Output the (X, Y) coordinate of the center of the cell containing the given text.  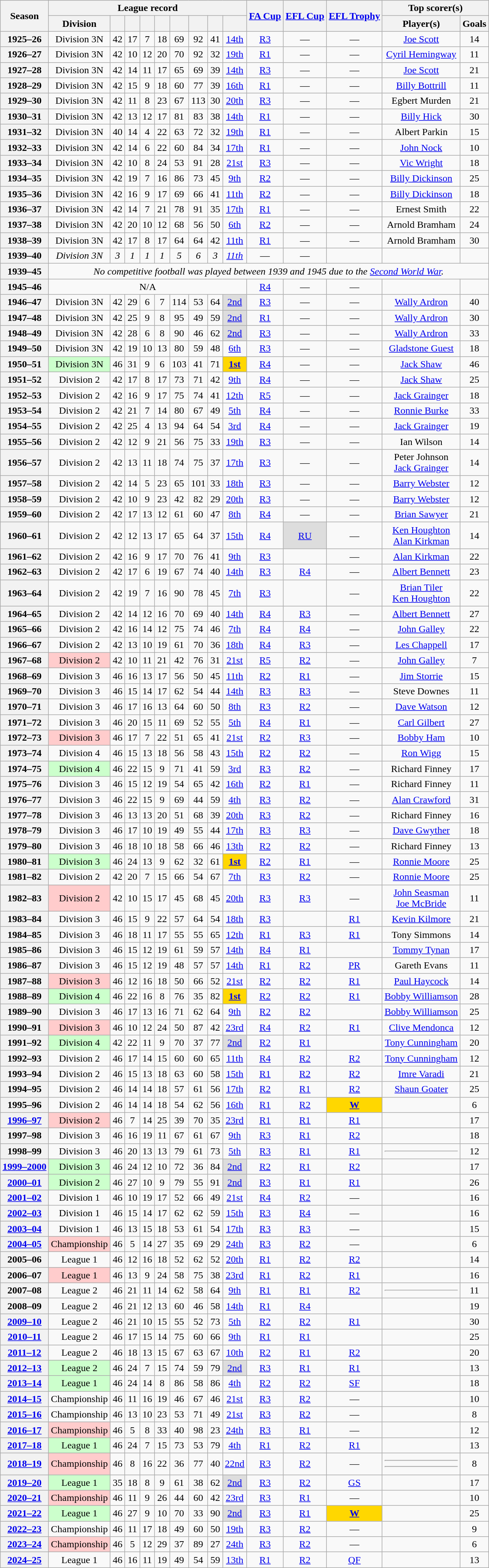
Carl Gilbert (421, 722)
1961–62 (24, 556)
1925–26 (24, 39)
1968–69 (24, 676)
PR (354, 965)
89 (198, 1544)
1982–83 (24, 898)
2006–07 (24, 1275)
Imre Varadi (421, 1074)
1952–53 (24, 395)
1969–70 (24, 691)
1954–55 (24, 426)
1996–97 (24, 1120)
1945–46 (24, 287)
1975–76 (24, 784)
1959–60 (24, 515)
2015–16 (24, 1414)
Egbert Murden (421, 101)
SF (354, 1383)
1947–48 (24, 318)
1928–29 (24, 85)
Top scorer(s) (435, 8)
1980–81 (24, 861)
1990–91 (24, 1027)
Ken HoughtonAlan Kirkman (421, 535)
43 (215, 753)
81 (179, 116)
1927–28 (24, 70)
Goals (474, 24)
1971–72 (24, 722)
Steve Downes (421, 691)
1937–38 (24, 225)
1986–87 (24, 965)
1978–79 (24, 831)
1966–67 (24, 645)
1987–88 (24, 981)
Billy Bottrill (421, 85)
Gareth Evans (421, 965)
1981–82 (24, 877)
2005–06 (24, 1260)
1931–32 (24, 132)
1984–85 (24, 934)
1955–56 (24, 441)
Peter JohnsonJack Grainger (421, 463)
1974–75 (24, 769)
10th (235, 1352)
2001–02 (24, 1197)
95 (179, 318)
2016–17 (24, 1430)
1939–40 (24, 256)
1997–98 (24, 1136)
Cyril Hemingway (421, 55)
47 (215, 515)
1951–52 (24, 379)
1950–51 (24, 364)
1979–80 (24, 846)
2014–15 (24, 1399)
1992–93 (24, 1058)
1973–74 (24, 753)
1946–47 (24, 302)
2020–21 (24, 1498)
1972–73 (24, 738)
2007–08 (24, 1291)
1985–86 (24, 950)
EFL Trophy (354, 16)
2023–24 (24, 1544)
2024–25 (24, 1560)
1936–37 (24, 209)
Jim Storrie (421, 676)
Kevin Kilmore (421, 919)
John SeasmanJoe McBride (421, 898)
Season (24, 16)
Dave Gwyther (421, 831)
1977–78 (24, 815)
Dave Watson (421, 707)
FA Cup (265, 16)
2010–11 (24, 1337)
114 (179, 302)
2022–23 (24, 1529)
1976–77 (24, 800)
2021–22 (24, 1513)
Ronnie Burke (421, 410)
Alan Kirkman (421, 556)
1957–58 (24, 484)
1932–33 (24, 147)
1967–68 (24, 660)
Les Chappell (421, 645)
RU (305, 535)
Paul Haycock (421, 981)
1929–30 (24, 101)
Vic Wright (421, 163)
Brian TilerKen Houghton (421, 593)
2000–01 (24, 1182)
2017–18 (24, 1445)
Albert Parkin (421, 132)
Shaun Goater (421, 1089)
22nd (235, 1463)
101 (198, 484)
1933–34 (24, 163)
1930–31 (24, 116)
2013–14 (24, 1383)
103 (179, 364)
1988–89 (24, 997)
N/A (148, 287)
Tommy Tynan (421, 950)
1995–96 (24, 1105)
QF (354, 1560)
1934–35 (24, 178)
1948–49 (24, 333)
1994–95 (24, 1089)
Ron Wigg (421, 753)
1991–92 (24, 1043)
Ian Wilson (421, 441)
No competitive football was played between 1939 and 1945 due to the Second World War. (269, 271)
Division (80, 24)
2003–04 (24, 1229)
League record (148, 8)
113 (198, 101)
Bobby Ham (421, 738)
94 (179, 426)
Ernest Smith (421, 209)
1989–90 (24, 1012)
83 (198, 116)
2011–12 (24, 1352)
1939–45 (24, 271)
87 (198, 1027)
Billy Hick (421, 116)
1960–61 (24, 535)
EFL Cup (305, 16)
2012–13 (24, 1368)
1999–2000 (24, 1167)
2004–05 (24, 1244)
Gladstone Guest (421, 349)
1949–50 (24, 349)
2002–03 (24, 1213)
34 (215, 147)
1962–63 (24, 572)
GS (354, 1483)
Clive Mendonca (421, 1027)
1963–64 (24, 593)
2018–19 (24, 1463)
2009–10 (24, 1322)
Brian Sawyer (421, 515)
1938–39 (24, 240)
1964–65 (24, 614)
98 (198, 1430)
John Nock (421, 147)
Player(s) (421, 24)
1956–57 (24, 463)
1935–36 (24, 194)
Tony Simmons (421, 934)
1958–59 (24, 499)
2019–20 (24, 1483)
1970–71 (24, 707)
2008–09 (24, 1306)
Alan Crawford (421, 800)
1983–84 (24, 919)
1953–54 (24, 410)
1998–99 (24, 1151)
1965–66 (24, 629)
1993–94 (24, 1074)
1926–27 (24, 55)
